Extract the (x, y) coordinate from the center of the cell holding the provided text.  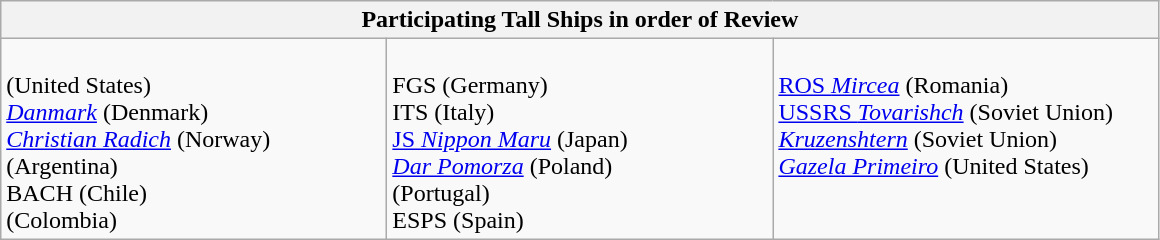
(United States) Danmark (Denmark) Christian Radich (Norway) (Argentina) BACH (Chile) (Colombia) (194, 139)
FGS (Germany) ITS (Italy) JS Nippon Maru (Japan) Dar Pomorza (Poland) (Portugal) ESPS (Spain) (580, 139)
ROS Mircea (Romania) USSRS Tovarishch (Soviet Union) Kruzenshtern (Soviet Union) Gazela Primeiro (United States) (966, 139)
Participating Tall Ships in order of Review (580, 20)
